Scan for the cell matching the given text and deliver its [X, Y] coordinate at center. 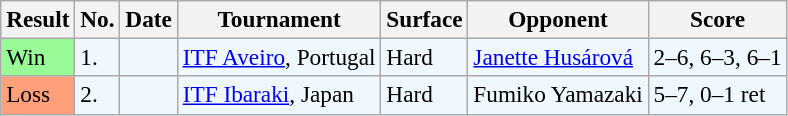
Win [38, 57]
Loss [38, 95]
2–6, 6–3, 6–1 [718, 57]
Score [718, 19]
ITF Ibaraki, Japan [279, 95]
Date [148, 19]
ITF Aveiro, Portugal [279, 57]
Result [38, 19]
Fumiko Yamazaki [558, 95]
No. [98, 19]
Opponent [558, 19]
Janette Husárová [558, 57]
2. [98, 95]
Surface [424, 19]
1. [98, 57]
5–7, 0–1 ret [718, 95]
Tournament [279, 19]
